Pinpoint the cell where the given text exists, returning its [x, y] midpoint coordinate. 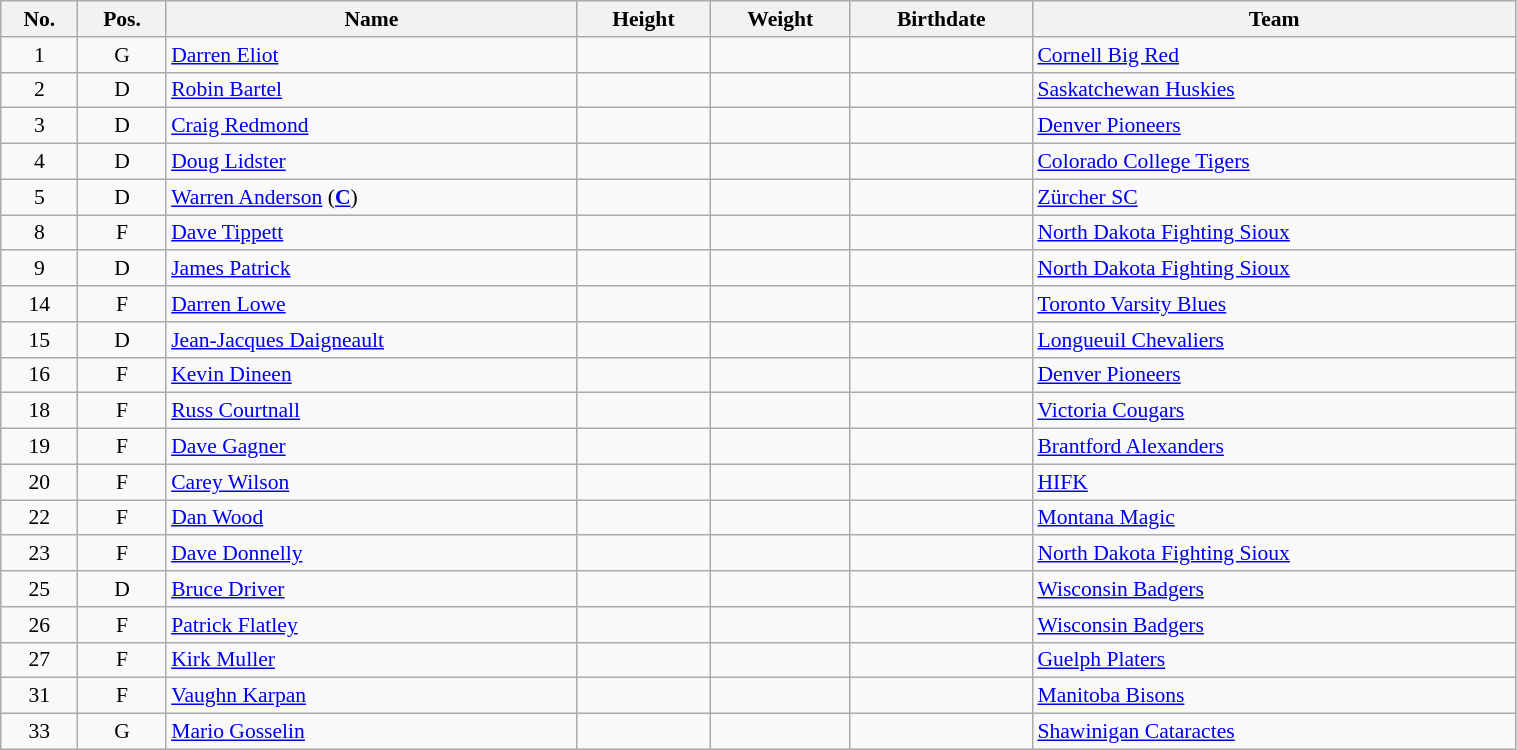
Mario Gosselin [372, 732]
Victoria Cougars [1274, 411]
Doug Lidster [372, 162]
15 [40, 340]
27 [40, 660]
Birthdate [941, 19]
Colorado College Tigers [1274, 162]
Carey Wilson [372, 482]
Dan Wood [372, 518]
No. [40, 19]
33 [40, 732]
Brantford Alexanders [1274, 447]
18 [40, 411]
Kevin Dineen [372, 375]
25 [40, 589]
9 [40, 269]
Dave Gagner [372, 447]
8 [40, 233]
Patrick Flatley [372, 625]
Darren Lowe [372, 304]
Manitoba Bisons [1274, 696]
Vaughn Karpan [372, 696]
Dave Tippett [372, 233]
Craig Redmond [372, 126]
Zürcher SC [1274, 197]
Pos. [122, 19]
16 [40, 375]
Cornell Big Red [1274, 55]
Kirk Muller [372, 660]
Saskatchewan Huskies [1274, 90]
2 [40, 90]
23 [40, 554]
HIFK [1274, 482]
5 [40, 197]
Robin Bartel [372, 90]
22 [40, 518]
Russ Courtnall [372, 411]
Bruce Driver [372, 589]
Warren Anderson (C) [372, 197]
Dave Donnelly [372, 554]
20 [40, 482]
Montana Magic [1274, 518]
Team [1274, 19]
14 [40, 304]
Jean-Jacques Daigneault [372, 340]
Guelph Platers [1274, 660]
Darren Eliot [372, 55]
26 [40, 625]
Height [644, 19]
4 [40, 162]
Longueuil Chevaliers [1274, 340]
Shawinigan Cataractes [1274, 732]
31 [40, 696]
James Patrick [372, 269]
1 [40, 55]
Weight [780, 19]
3 [40, 126]
19 [40, 447]
Toronto Varsity Blues [1274, 304]
Name [372, 19]
